From the cell containing the given text, extract its center point as [x, y] coordinate. 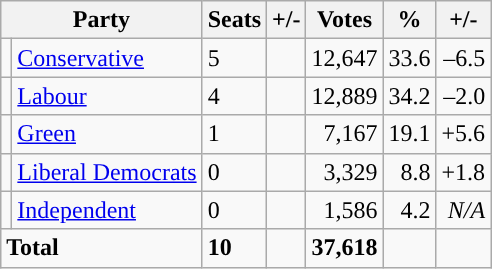
12,647 [344, 58]
19.1 [410, 134]
+1.8 [464, 172]
Total [102, 248]
% [410, 20]
34.2 [410, 96]
Liberal Democrats [107, 172]
5 [234, 58]
+5.6 [464, 134]
4 [234, 96]
Votes [344, 20]
7,167 [344, 134]
4.2 [410, 210]
N/A [464, 210]
8.8 [410, 172]
10 [234, 248]
–6.5 [464, 58]
–2.0 [464, 96]
Conservative [107, 58]
Seats [234, 20]
Party [102, 20]
12,889 [344, 96]
Labour [107, 96]
37,618 [344, 248]
Independent [107, 210]
Green [107, 134]
3,329 [344, 172]
33.6 [410, 58]
1 [234, 134]
1,586 [344, 210]
